Identify which cell holds the provided text, then report its [X, Y] central coordinate. 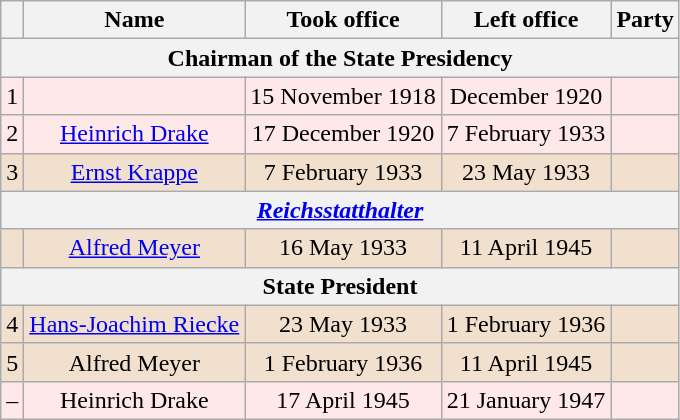
Chairman of the State Presidency [340, 58]
1 [12, 96]
December 1920 [526, 96]
Party [645, 20]
Reichsstatthalter [340, 210]
4 [12, 324]
16 May 1933 [343, 248]
17 December 1920 [343, 134]
State President [340, 286]
17 April 1945 [343, 400]
– [12, 400]
Name [134, 20]
21 January 1947 [526, 400]
2 [12, 134]
5 [12, 362]
3 [12, 172]
15 November 1918 [343, 96]
Ernst Krappe [134, 172]
Left office [526, 20]
Hans-Joachim Riecke [134, 324]
Took office [343, 20]
